For the text-containing cell, return its midpoint in (x, y) coordinate format. 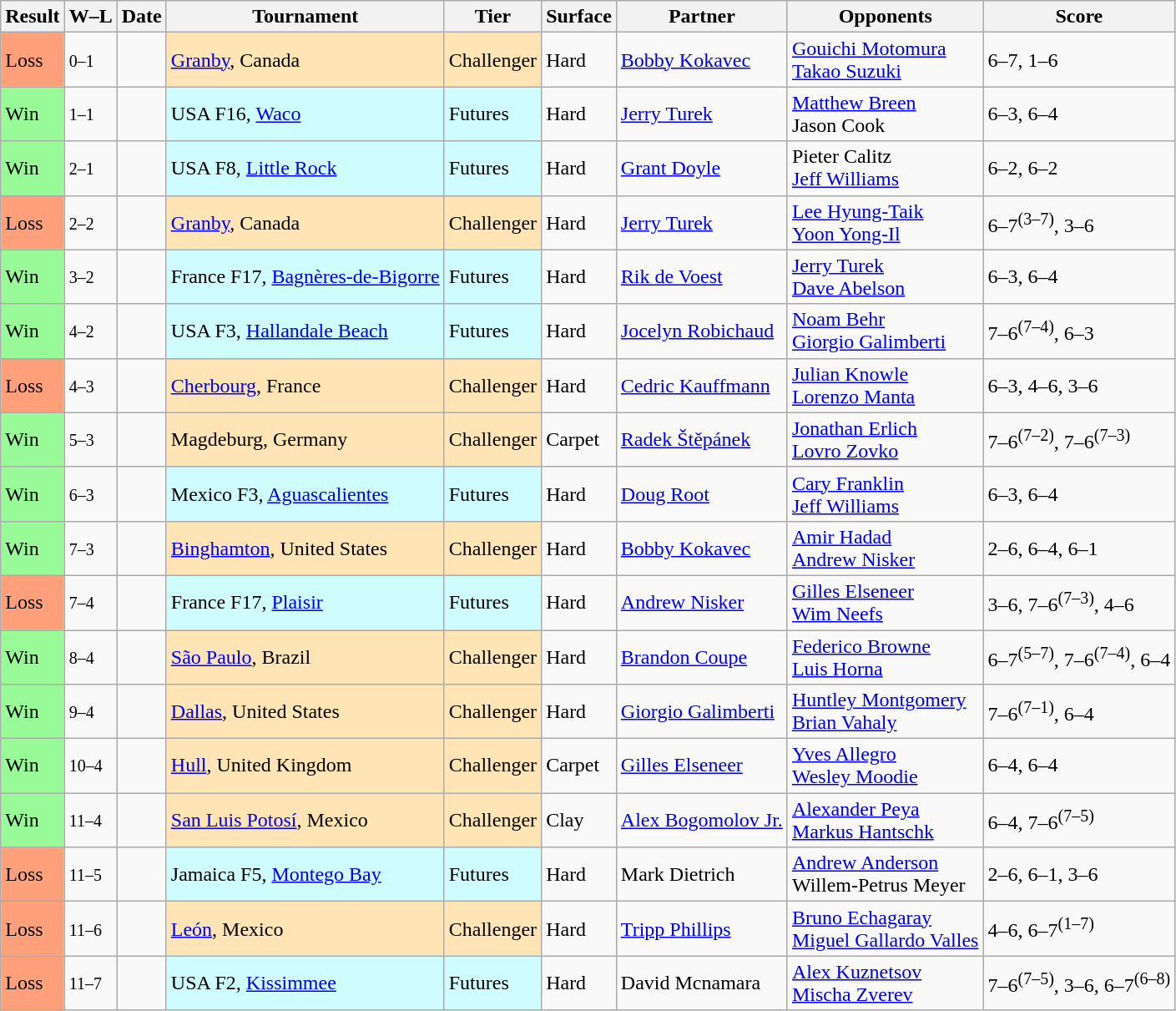
Cherbourg, France (305, 386)
7–6(7–4), 6–3 (1079, 331)
Alex Bogomolov Jr. (701, 820)
Federico Browne Luis Horna (885, 656)
USA F16, Waco (305, 114)
3–2 (90, 277)
6–4, 7–6(7–5) (1079, 820)
Alexander Peya Markus Hantschk (885, 820)
3–6, 7–6(7–3), 4–6 (1079, 603)
6–4, 6–4 (1079, 766)
Jocelyn Robichaud (701, 331)
0–1 (90, 60)
France F17, Bagnères-de-Bigorre (305, 277)
7–4 (90, 603)
San Luis Potosí, Mexico (305, 820)
Clay (579, 820)
1–1 (90, 114)
São Paulo, Brazil (305, 656)
Brandon Coupe (701, 656)
Huntley Montgomery Brian Vahaly (885, 711)
Jerry Turek Dave Abelson (885, 277)
Grant Doyle (701, 169)
Partner (701, 17)
7–6(7–2), 7–6(7–3) (1079, 439)
Jonathan Erlich Lovro Zovko (885, 439)
9–4 (90, 711)
Matthew Breen Jason Cook (885, 114)
7–6(7–5), 3–6, 6–7(6–8) (1079, 983)
11–7 (90, 983)
Gilles Elseneer Wim Neefs (885, 603)
USA F2, Kissimmee (305, 983)
2–6, 6–1, 3–6 (1079, 875)
Noam Behr Giorgio Galimberti (885, 331)
2–6, 6–4, 6–1 (1079, 548)
León, Mexico (305, 928)
Gouichi Motomura Takao Suzuki (885, 60)
7–3 (90, 548)
2–1 (90, 169)
6–3 (90, 494)
Magdeburg, Germany (305, 439)
Tier (492, 17)
Surface (579, 17)
Bruno Echagaray Miguel Gallardo Valles (885, 928)
5–3 (90, 439)
USA F3, Hallandale Beach (305, 331)
Tripp Phillips (701, 928)
Cedric Kauffmann (701, 386)
Giorgio Galimberti (701, 711)
Result (33, 17)
Mexico F3, Aguascalientes (305, 494)
Jamaica F5, Montego Bay (305, 875)
David Mcnamara (701, 983)
Mark Dietrich (701, 875)
6–7(3–7), 3–6 (1079, 222)
Cary Franklin Jeff Williams (885, 494)
2–2 (90, 222)
Andrew Anderson Willem-Petrus Meyer (885, 875)
Date (142, 17)
Gilles Elseneer (701, 766)
Pieter Calitz Jeff Williams (885, 169)
11–6 (90, 928)
Doug Root (701, 494)
10–4 (90, 766)
4–2 (90, 331)
6–2, 6–2 (1079, 169)
6–7, 1–6 (1079, 60)
Tournament (305, 17)
8–4 (90, 656)
Score (1079, 17)
Amir Hadad Andrew Nisker (885, 548)
Andrew Nisker (701, 603)
11–5 (90, 875)
France F17, Plaisir (305, 603)
6–3, 4–6, 3–6 (1079, 386)
USA F8, Little Rock (305, 169)
Yves Allegro Wesley Moodie (885, 766)
11–4 (90, 820)
Rik de Voest (701, 277)
Lee Hyung-Taik Yoon Yong-Il (885, 222)
4–6, 6–7(1–7) (1079, 928)
7–6(7–1), 6–4 (1079, 711)
6–7(5–7), 7–6(7–4), 6–4 (1079, 656)
Radek Štěpánek (701, 439)
Hull, United Kingdom (305, 766)
Julian Knowle Lorenzo Manta (885, 386)
Dallas, United States (305, 711)
Opponents (885, 17)
Alex Kuznetsov Mischa Zverev (885, 983)
Binghamton, United States (305, 548)
4–3 (90, 386)
W–L (90, 17)
